Capture the cell that displays the provided text and extract its [x, y] central coordinate. 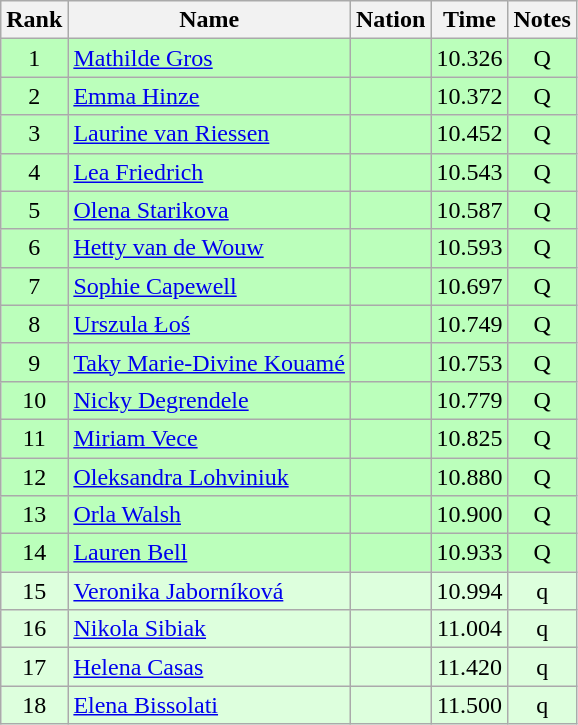
10.326 [470, 58]
5 [34, 210]
Olena Starikova [210, 210]
10.933 [470, 553]
Emma Hinze [210, 96]
10.593 [470, 248]
Miriam Vece [210, 438]
10.543 [470, 172]
11 [34, 438]
10.900 [470, 515]
Name [210, 20]
12 [34, 477]
Mathilde Gros [210, 58]
Helena Casas [210, 667]
Rank [34, 20]
2 [34, 96]
6 [34, 248]
11.004 [470, 629]
Oleksandra Lohviniuk [210, 477]
Urszula Łoś [210, 324]
10.697 [470, 286]
9 [34, 362]
8 [34, 324]
Laurine van Riessen [210, 134]
Hetty van de Wouw [210, 248]
14 [34, 553]
1 [34, 58]
17 [34, 667]
18 [34, 705]
4 [34, 172]
Taky Marie-Divine Kouamé [210, 362]
13 [34, 515]
10.372 [470, 96]
11.500 [470, 705]
16 [34, 629]
Time [470, 20]
Notes [542, 20]
Lea Friedrich [210, 172]
Elena Bissolati [210, 705]
Sophie Capewell [210, 286]
Lauren Bell [210, 553]
Orla Walsh [210, 515]
7 [34, 286]
10.880 [470, 477]
10 [34, 400]
10.452 [470, 134]
10.779 [470, 400]
10.749 [470, 324]
11.420 [470, 667]
Nikola Sibiak [210, 629]
Nation [390, 20]
Veronika Jaborníková [210, 591]
10.825 [470, 438]
10.994 [470, 591]
Nicky Degrendele [210, 400]
10.753 [470, 362]
15 [34, 591]
10.587 [470, 210]
3 [34, 134]
